For the text-containing cell, return its midpoint in [x, y] coordinate format. 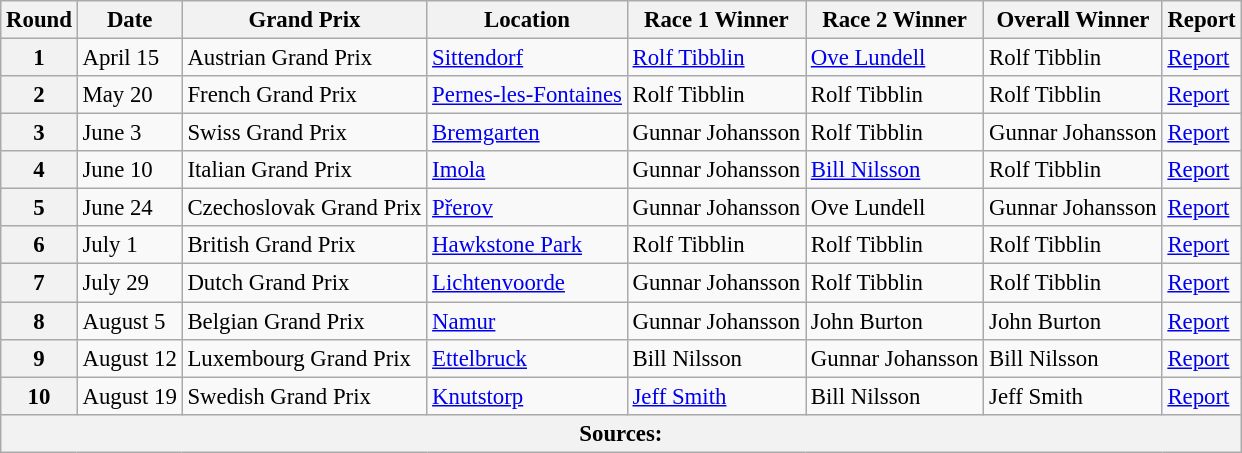
Namur [527, 321]
April 15 [130, 58]
June 10 [130, 170]
7 [39, 283]
4 [39, 170]
8 [39, 321]
Czechoslovak Grand Prix [304, 208]
Sources: [621, 433]
Pernes-les-Fontaines [527, 95]
Round [39, 20]
9 [39, 358]
Luxembourg Grand Prix [304, 358]
3 [39, 133]
Grand Prix [304, 20]
2 [39, 95]
May 20 [130, 95]
Ettelbruck [527, 358]
Sittendorf [527, 58]
British Grand Prix [304, 245]
Overall Winner [1073, 20]
July 29 [130, 283]
Belgian Grand Prix [304, 321]
10 [39, 396]
Swiss Grand Prix [304, 133]
Location [527, 20]
Austrian Grand Prix [304, 58]
August 5 [130, 321]
Race 1 Winner [716, 20]
Dutch Grand Prix [304, 283]
Race 2 Winner [895, 20]
French Grand Prix [304, 95]
July 1 [130, 245]
Přerov [527, 208]
Bremgarten [527, 133]
Swedish Grand Prix [304, 396]
Date [130, 20]
June 24 [130, 208]
August 12 [130, 358]
Lichtenvoorde [527, 283]
Hawkstone Park [527, 245]
Knutstorp [527, 396]
Imola [527, 170]
June 3 [130, 133]
August 19 [130, 396]
6 [39, 245]
Italian Grand Prix [304, 170]
5 [39, 208]
1 [39, 58]
